For the text-containing cell, return its midpoint in (x, y) coordinate format. 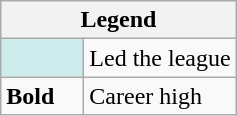
Legend (118, 20)
Bold (42, 96)
Career high (160, 96)
Led the league (160, 58)
